Output the [x, y] coordinate of the center of the cell containing the given text.  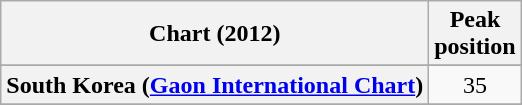
Peakposition [475, 34]
Chart (2012) [215, 34]
35 [475, 85]
South Korea (Gaon International Chart) [215, 85]
